Identify which cell holds the provided text, then report its (x, y) central coordinate. 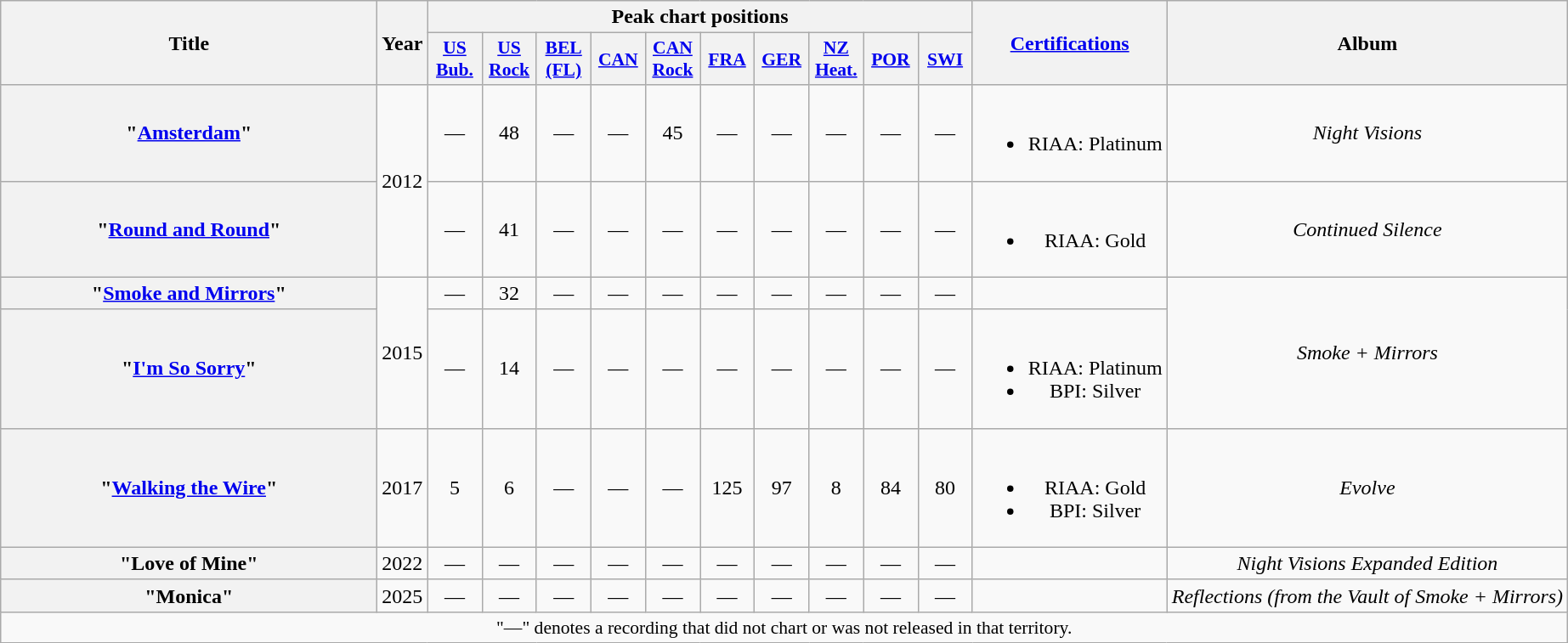
48 (509, 133)
32 (509, 293)
Year (403, 42)
"Love of Mine" (189, 563)
8 (836, 488)
80 (945, 488)
84 (891, 488)
14 (509, 369)
Night Visions Expanded Edition (1367, 563)
"Walking the Wire" (189, 488)
RIAA: PlatinumBPI: Silver (1069, 369)
"I'm So Sorry" (189, 369)
41 (509, 229)
"Smoke and Mirrors" (189, 293)
2012 (403, 181)
Reflections (from the Vault of Smoke + Mirrors) (1367, 595)
USBub. (455, 59)
USRock (509, 59)
SWI (945, 59)
Title (189, 42)
5 (455, 488)
"Round and Round" (189, 229)
CANRock (672, 59)
BEL(FL) (563, 59)
Certifications (1069, 42)
2015 (403, 353)
RIAA: GoldBPI: Silver (1069, 488)
RIAA: Platinum (1069, 133)
Peak chart positions (700, 17)
"Amsterdam" (189, 133)
Evolve (1367, 488)
2017 (403, 488)
2025 (403, 595)
Night Visions (1367, 133)
45 (672, 133)
POR (891, 59)
"Monica" (189, 595)
125 (727, 488)
97 (782, 488)
6 (509, 488)
CAN (618, 59)
Album (1367, 42)
GER (782, 59)
RIAA: Gold (1069, 229)
2022 (403, 563)
"—" denotes a recording that did not chart or was not released in that territory. (784, 627)
Continued Silence (1367, 229)
NZHeat. (836, 59)
Smoke + Mirrors (1367, 353)
FRA (727, 59)
